Pinpoint the cell where the given text exists, returning its (X, Y) midpoint coordinate. 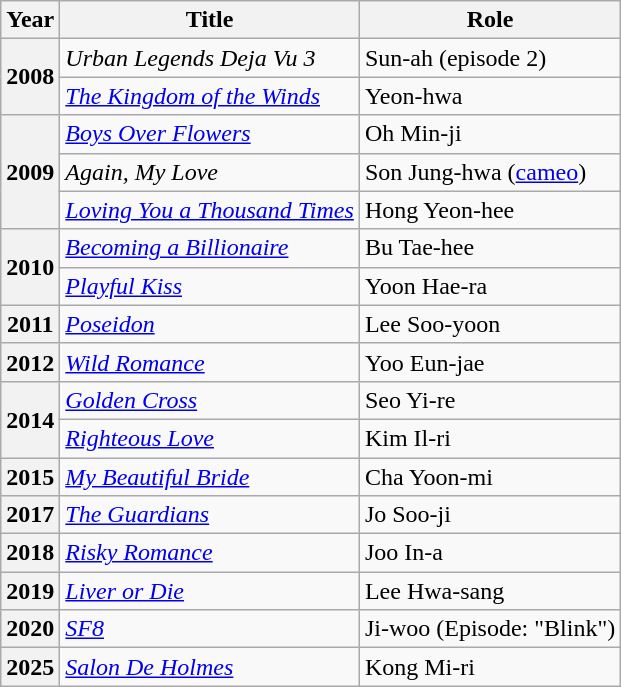
Yoon Hae-ra (490, 286)
2017 (30, 515)
2025 (30, 667)
The Kingdom of the Winds (210, 96)
Lee Soo-yoon (490, 324)
Son Jung-hwa (cameo) (490, 172)
2009 (30, 172)
2018 (30, 553)
Kim Il-ri (490, 438)
2014 (30, 419)
Hong Yeon-hee (490, 210)
Oh Min-ji (490, 134)
Playful Kiss (210, 286)
2019 (30, 591)
Ji-woo (Episode: "Blink") (490, 629)
Becoming a Billionaire (210, 248)
Golden Cross (210, 400)
2010 (30, 267)
Kong Mi-ri (490, 667)
Wild Romance (210, 362)
Yoo Eun-jae (490, 362)
Risky Romance (210, 553)
Lee Hwa-sang (490, 591)
2011 (30, 324)
2012 (30, 362)
Poseidon (210, 324)
Joo In-a (490, 553)
Jo Soo-ji (490, 515)
Yeon-hwa (490, 96)
2008 (30, 77)
Bu Tae-hee (490, 248)
Liver or Die (210, 591)
Sun-ah (episode 2) (490, 58)
My Beautiful Bride (210, 477)
Year (30, 20)
Again, My Love (210, 172)
Seo Yi-re (490, 400)
Role (490, 20)
Righteous Love (210, 438)
Urban Legends Deja Vu 3 (210, 58)
The Guardians (210, 515)
Title (210, 20)
SF8 (210, 629)
Cha Yoon-mi (490, 477)
2015 (30, 477)
2020 (30, 629)
Salon De Holmes (210, 667)
Loving You a Thousand Times (210, 210)
Boys Over Flowers (210, 134)
